Scan for the cell matching the given text and deliver its (X, Y) coordinate at center. 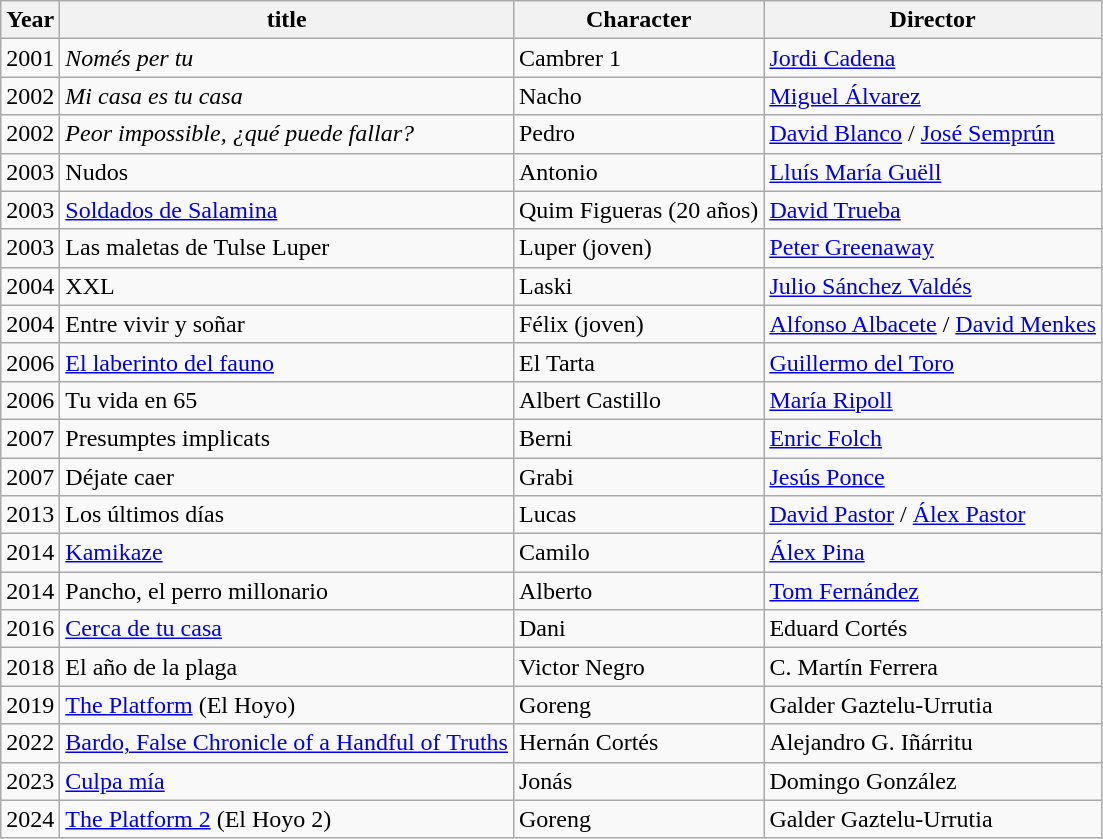
Grabi (638, 477)
Quim Figueras (20 años) (638, 210)
El laberinto del fauno (287, 362)
Enric Folch (933, 438)
Entre vivir y soñar (287, 324)
Alejandro G. Iñárritu (933, 743)
Hernán Cortés (638, 743)
Mi casa es tu casa (287, 96)
Només per tu (287, 58)
Berni (638, 438)
2024 (30, 819)
2013 (30, 515)
Déjate caer (287, 477)
David Blanco / José Semprún (933, 134)
Nudos (287, 172)
Camilo (638, 553)
El año de la plaga (287, 667)
Julio Sánchez Valdés (933, 286)
Peter Greenaway (933, 248)
Character (638, 20)
Álex Pina (933, 553)
Nacho (638, 96)
Tu vida en 65 (287, 400)
Year (30, 20)
El Tarta (638, 362)
Presumptes implicats (287, 438)
Dani (638, 629)
María Ripoll (933, 400)
2016 (30, 629)
Lluís María Guëll (933, 172)
C. Martín Ferrera (933, 667)
XXL (287, 286)
Pancho, el perro millonario (287, 591)
Alfonso Albacete / David Menkes (933, 324)
Félix (joven) (638, 324)
Soldados de Salamina (287, 210)
Jordi Cadena (933, 58)
2023 (30, 781)
2022 (30, 743)
Miguel Álvarez (933, 96)
Jesús Ponce (933, 477)
The Platform 2 (El Hoyo 2) (287, 819)
Albert Castillo (638, 400)
Las maletas de Tulse Luper (287, 248)
2018 (30, 667)
Kamikaze (287, 553)
Guillermo del Toro (933, 362)
Culpa mía (287, 781)
Eduard Cortés (933, 629)
David Trueba (933, 210)
Antonio (638, 172)
Laski (638, 286)
David Pastor / Álex Pastor (933, 515)
The Platform (El Hoyo) (287, 705)
2019 (30, 705)
Tom Fernández (933, 591)
Peor impossible, ¿qué puede fallar? (287, 134)
Victor Negro (638, 667)
Alberto (638, 591)
Cambrer 1 (638, 58)
Bardo, False Chronicle of a Handful of Truths (287, 743)
Luper (joven) (638, 248)
title (287, 20)
Jonás (638, 781)
Los últimos días (287, 515)
Director (933, 20)
Domingo González (933, 781)
Pedro (638, 134)
Cerca de tu casa (287, 629)
Lucas (638, 515)
2001 (30, 58)
